Capture the cell that displays the provided text and extract its (x, y) central coordinate. 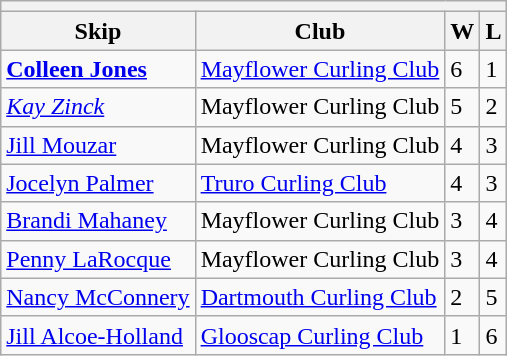
W (462, 31)
Jocelyn Palmer (98, 183)
Kay Zinck (98, 107)
Jill Mouzar (98, 145)
Colleen Jones (98, 69)
Skip (98, 31)
Brandi Mahaney (98, 221)
L (494, 31)
Penny LaRocque (98, 259)
Jill Alcoe-Holland (98, 335)
Glooscap Curling Club (320, 335)
Nancy McConnery (98, 297)
Club (320, 31)
Dartmouth Curling Club (320, 297)
Truro Curling Club (320, 183)
